Determine the (X, Y) coordinate at the center of the cell enclosing the given text.  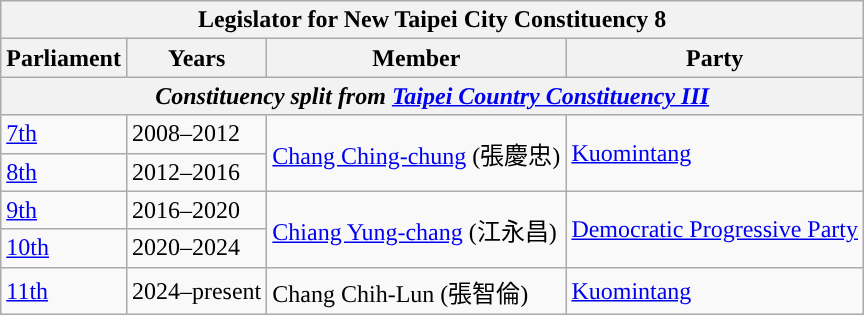
Legislator for New Taipei City Constituency 8 (432, 20)
2012–2016 (196, 172)
2016–2020 (196, 210)
Parliament (64, 58)
10th (64, 248)
9th (64, 210)
Constituency split from Taipei Country Constituency III (432, 96)
Chiang Yung-chang (江永昌) (416, 229)
2008–2012 (196, 134)
11th (64, 290)
Years (196, 58)
2024–present (196, 290)
Democratic Progressive Party (715, 229)
2020–2024 (196, 248)
Chang Ching-chung (張慶忠) (416, 153)
8th (64, 172)
Party (715, 58)
Member (416, 58)
7th (64, 134)
Chang Chih-Lun (張智倫) (416, 290)
